Detect which cell encompasses the target text, then output its [X, Y] center coordinate. 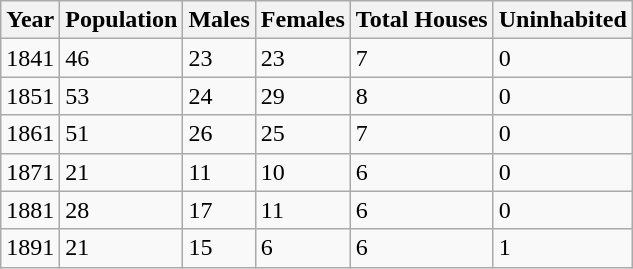
1 [562, 248]
8 [422, 96]
26 [219, 134]
1871 [30, 172]
1881 [30, 210]
Males [219, 20]
17 [219, 210]
15 [219, 248]
53 [122, 96]
25 [302, 134]
10 [302, 172]
1841 [30, 58]
24 [219, 96]
1861 [30, 134]
Population [122, 20]
Year [30, 20]
1891 [30, 248]
28 [122, 210]
46 [122, 58]
29 [302, 96]
1851 [30, 96]
Uninhabited [562, 20]
Total Houses [422, 20]
Females [302, 20]
51 [122, 134]
